Return the (x, y) coordinate for the center point of the cell that contains the specified text.  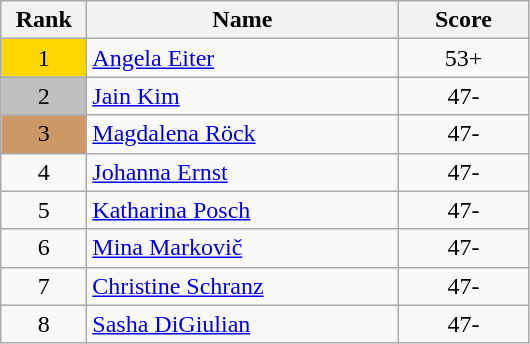
1 (44, 58)
Sasha DiGiulian (242, 324)
Christine Schranz (242, 286)
5 (44, 210)
6 (44, 248)
7 (44, 286)
Score (464, 20)
8 (44, 324)
Johanna Ernst (242, 172)
Magdalena Röck (242, 134)
3 (44, 134)
Mina Markovič (242, 248)
Katharina Posch (242, 210)
Rank (44, 20)
Angela Eiter (242, 58)
Jain Kim (242, 96)
2 (44, 96)
53+ (464, 58)
4 (44, 172)
Name (242, 20)
